Detect which cell encompasses the target text, then output its (X, Y) center coordinate. 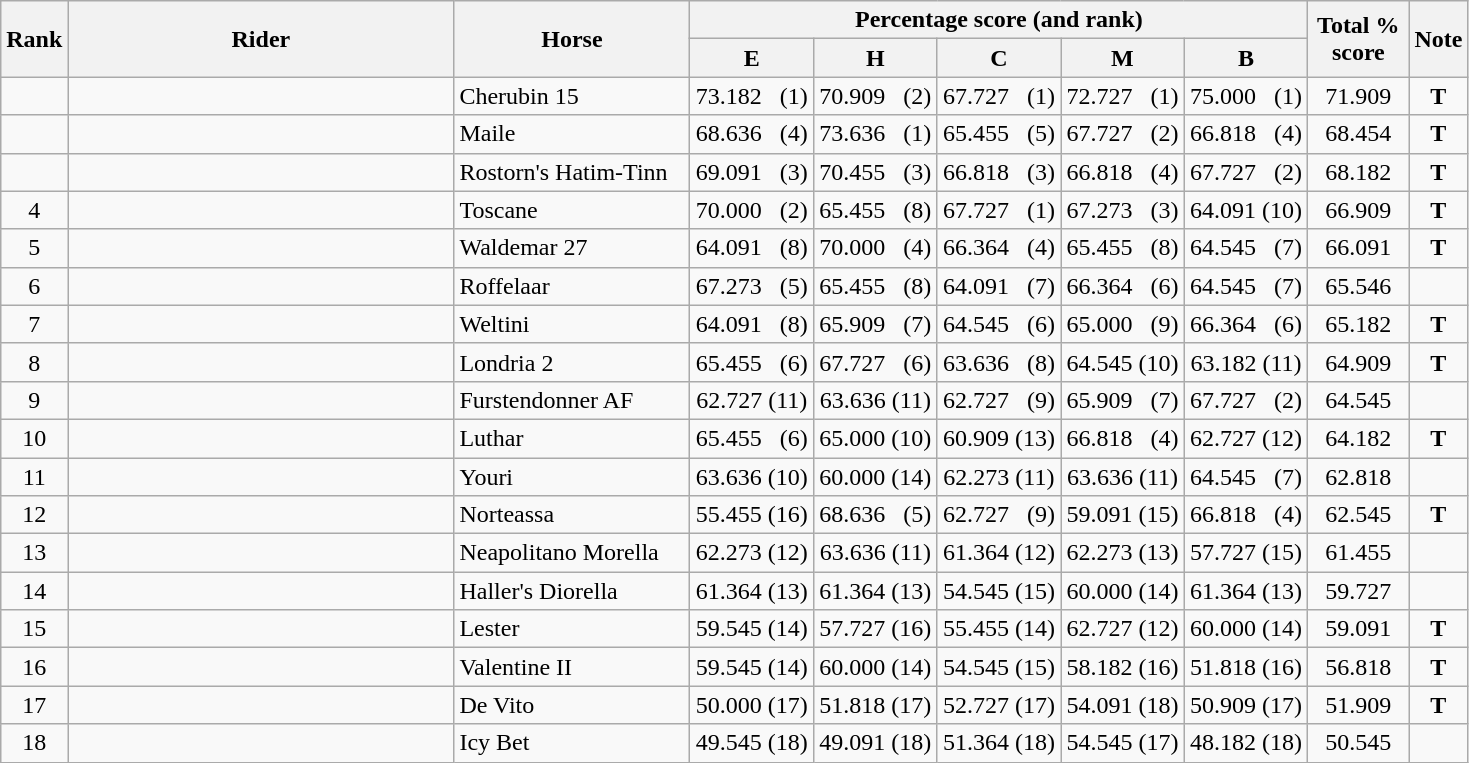
68.636 (5) (876, 515)
Icy Bet (572, 743)
54.545 (17) (1123, 743)
64.545 (10) (1123, 362)
57.727 (15) (1246, 553)
11 (34, 477)
63.636 (8) (999, 362)
64.091 (10) (1246, 210)
51.364 (18) (999, 743)
50.909 (17) (1246, 705)
Roffelaar (572, 286)
69.091 (3) (752, 172)
64.909 (1358, 362)
Haller's Diorella (572, 591)
62.545 (1358, 515)
68.636 (4) (752, 134)
Luthar (572, 438)
75.000 (1) (1246, 96)
14 (34, 591)
Youri (572, 477)
Weltini (572, 324)
71.909 (1358, 96)
H (876, 58)
67.273 (5) (752, 286)
E (752, 58)
9 (34, 400)
73.636 (1) (876, 134)
61.455 (1358, 553)
4 (34, 210)
61.364 (12) (999, 553)
M (1123, 58)
66.818 (3) (999, 172)
C (999, 58)
51.818 (17) (876, 705)
Horse (572, 39)
59.091 (15) (1123, 515)
Rider (261, 39)
64.091 (7) (999, 286)
6 (34, 286)
65.000 (10) (876, 438)
5 (34, 248)
54.091 (18) (1123, 705)
70.000 (2) (752, 210)
67.273 (3) (1123, 210)
49.091 (18) (876, 743)
62.818 (1358, 477)
73.182 (1) (752, 96)
70.455 (3) (876, 172)
55.455 (16) (752, 515)
52.727 (17) (999, 705)
Percentage score (and rank) (999, 20)
Furstendonner AF (572, 400)
16 (34, 667)
68.182 (1358, 172)
62.273 (11) (999, 477)
68.454 (1358, 134)
13 (34, 553)
Waldemar 27 (572, 248)
59.091 (1358, 629)
Toscane (572, 210)
48.182 (18) (1246, 743)
Note (1438, 39)
58.182 (16) (1123, 667)
B (1246, 58)
64.182 (1358, 438)
17 (34, 705)
62.727 (11) (752, 400)
Cherubin 15 (572, 96)
Rank (34, 39)
64.545 (6) (999, 324)
50.000 (17) (752, 705)
64.545 (1358, 400)
57.727 (16) (876, 629)
Londria 2 (572, 362)
50.545 (1358, 743)
63.636 (10) (752, 477)
12 (34, 515)
60.909 (13) (999, 438)
65.546 (1358, 286)
70.000 (4) (876, 248)
Norteassa (572, 515)
65.455 (5) (999, 134)
Rostorn's Hatim-Tinn (572, 172)
18 (34, 743)
De Vito (572, 705)
65.000 (9) (1123, 324)
Neapolitano Morella (572, 553)
51.909 (1358, 705)
66.091 (1358, 248)
62.273 (13) (1123, 553)
65.182 (1358, 324)
49.545 (18) (752, 743)
7 (34, 324)
67.727 (6) (876, 362)
59.727 (1358, 591)
66.909 (1358, 210)
8 (34, 362)
51.818 (16) (1246, 667)
55.455 (14) (999, 629)
70.909 (2) (876, 96)
63.182 (11) (1246, 362)
66.364 (4) (999, 248)
15 (34, 629)
Maile (572, 134)
Valentine II (572, 667)
Total % score (1358, 39)
72.727 (1) (1123, 96)
Lester (572, 629)
56.818 (1358, 667)
62.273 (12) (752, 553)
10 (34, 438)
